Find where the given text appears and provide that cell's center as [X, Y] coordinate. 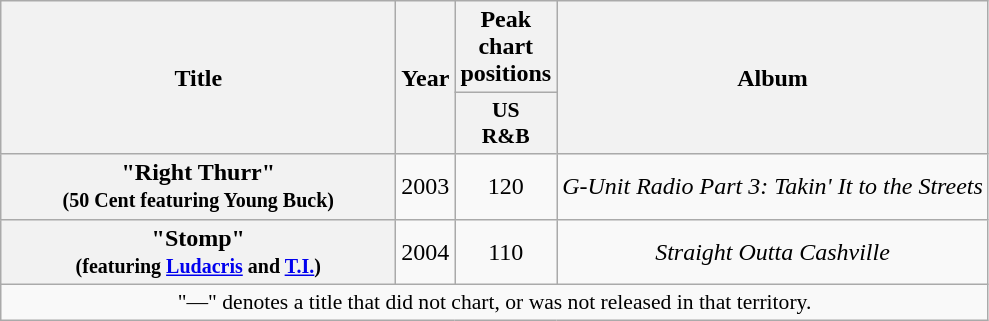
"Stomp"(featuring Ludacris and T.I.) [198, 252]
2004 [426, 252]
2003 [426, 186]
Title [198, 78]
Year [426, 78]
120 [506, 186]
"—" denotes a title that did not chart, or was not released in that territory. [495, 302]
G-Unit Radio Part 3: Takin' It to the Streets [773, 186]
Peak chart positions [506, 47]
110 [506, 252]
Straight Outta Cashville [773, 252]
"Right Thurr"(50 Cent featuring Young Buck) [198, 186]
Album [773, 78]
USR&B [506, 124]
